Locate the cell with the specified text and output its (x, y) center coordinate. 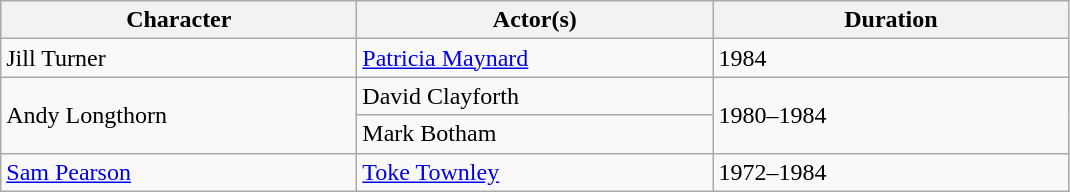
Mark Botham (535, 134)
Patricia Maynard (535, 58)
Actor(s) (535, 20)
Sam Pearson (179, 172)
1980–1984 (891, 115)
1984 (891, 58)
Jill Turner (179, 58)
Toke Townley (535, 172)
1972–1984 (891, 172)
Andy Longthorn (179, 115)
Duration (891, 20)
David Clayforth (535, 96)
Character (179, 20)
